Find where the given text appears and provide that cell's center as [x, y] coordinate. 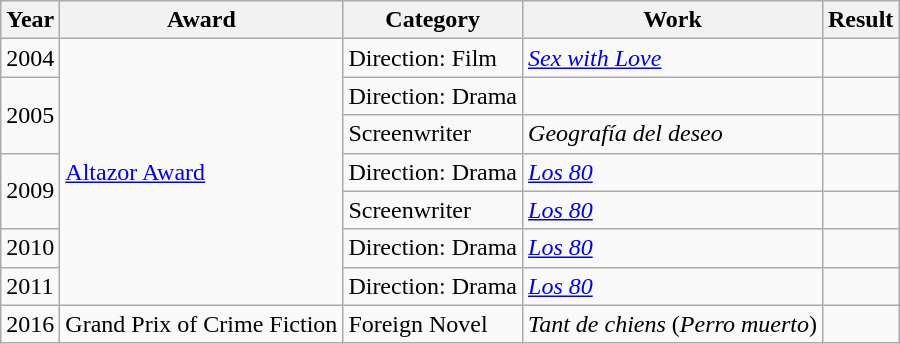
Direction: Film [433, 58]
Sex with Love [673, 58]
Category [433, 20]
Award [202, 20]
Grand Prix of Crime Fiction [202, 324]
2009 [30, 191]
Geografía del deseo [673, 134]
2011 [30, 286]
2005 [30, 115]
2010 [30, 248]
2016 [30, 324]
Altazor Award [202, 172]
Year [30, 20]
Work [673, 20]
Tant de chiens (Perro muerto) [673, 324]
Foreign Novel [433, 324]
Result [860, 20]
2004 [30, 58]
